Return (x, y) of the center of cell containing provided text 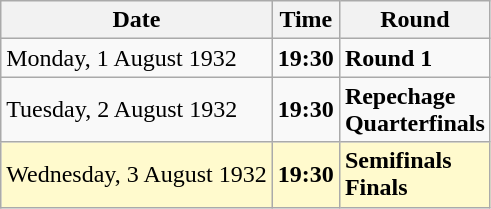
Date (137, 20)
Wednesday, 3 August 1932 (137, 174)
Time (306, 20)
Monday, 1 August 1932 (137, 58)
SemifinalsFinals (414, 174)
RepechageQuarterfinals (414, 110)
Round 1 (414, 58)
Round (414, 20)
Tuesday, 2 August 1932 (137, 110)
